Find where the given text appears and provide that cell's center as [x, y] coordinate. 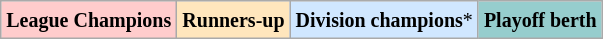
Division champions* [384, 20]
Playoff berth [540, 20]
League Champions [89, 20]
Runners-up [234, 20]
